Detect which cell encompasses the target text, then output its (X, Y) center coordinate. 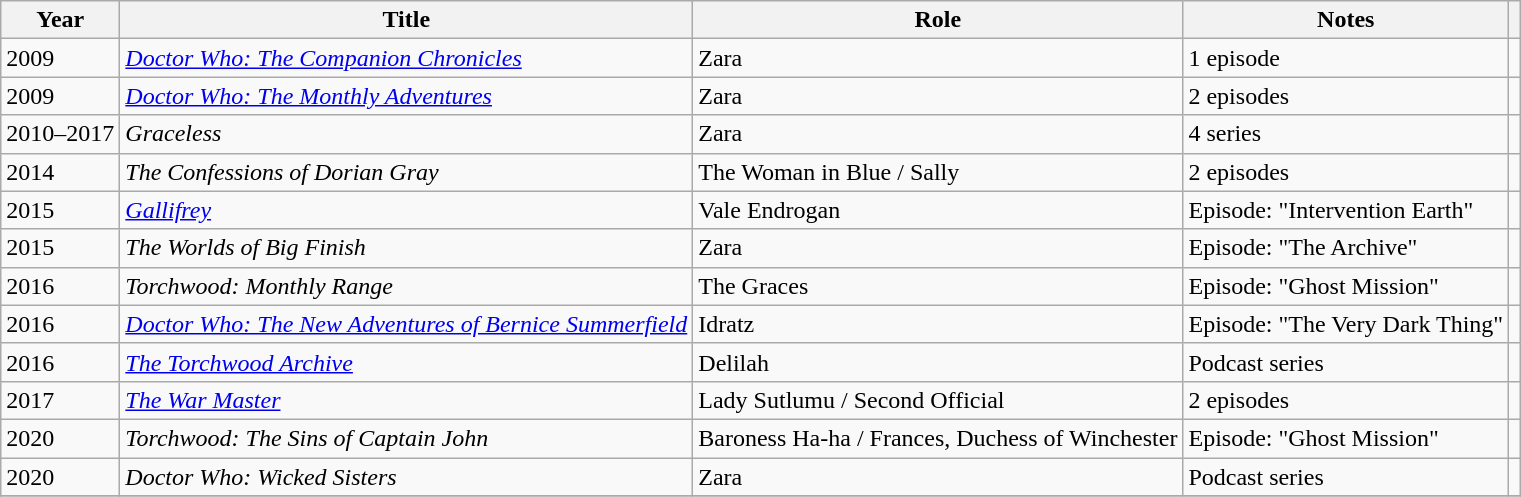
Baroness Ha-ha / Frances, Duchess of Winchester (938, 438)
Torchwood: The Sins of Captain John (406, 438)
Episode: "The Very Dark Thing" (1346, 324)
Lady Sutlumu / Second Official (938, 400)
Graceless (406, 134)
Doctor Who: The New Adventures of Bernice Summerfield (406, 324)
Vale Endrogan (938, 210)
4 series (1346, 134)
2014 (60, 172)
The Worlds of Big Finish (406, 248)
1 episode (1346, 58)
Role (938, 20)
Notes (1346, 20)
Idratz (938, 324)
2010–2017 (60, 134)
2017 (60, 400)
Gallifrey (406, 210)
The War Master (406, 400)
Episode: "Intervention Earth" (1346, 210)
Doctor Who: The Companion Chronicles (406, 58)
Doctor Who: The Monthly Adventures (406, 96)
Delilah (938, 362)
Title (406, 20)
The Torchwood Archive (406, 362)
Torchwood: Monthly Range (406, 286)
The Graces (938, 286)
Year (60, 20)
Episode: "The Archive" (1346, 248)
Doctor Who: Wicked Sisters (406, 477)
The Woman in Blue / Sally (938, 172)
The Confessions of Dorian Gray (406, 172)
